Determine the (X, Y) coordinate at the center of the cell enclosing the given text.  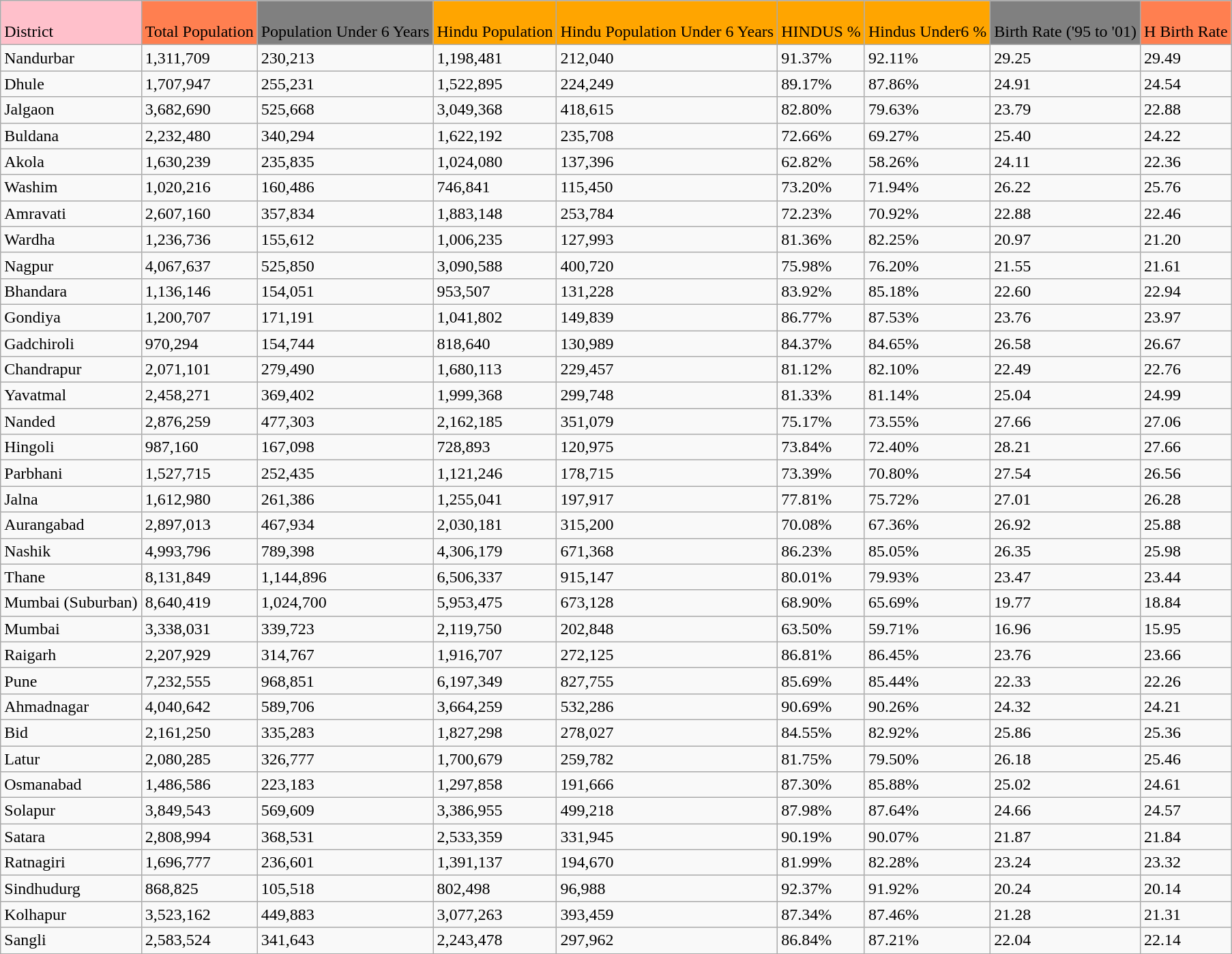
3,523,162 (199, 914)
86.84% (821, 940)
2,071,101 (199, 370)
915,147 (667, 577)
2,808,994 (199, 837)
Population Under 6 Years (345, 23)
127,993 (667, 239)
62.82% (821, 162)
Amravati (71, 213)
953,507 (495, 291)
84.55% (821, 732)
1,024,080 (495, 162)
21.55 (1066, 265)
Gondiya (71, 317)
Raigarh (71, 655)
331,945 (667, 837)
673,128 (667, 603)
21.20 (1186, 239)
314,767 (345, 655)
79.63% (927, 110)
171,191 (345, 317)
District (71, 23)
25.02 (1066, 785)
1,630,239 (199, 162)
Hindu Population Under 6 Years (667, 23)
297,962 (667, 940)
21.28 (1066, 914)
2,243,478 (495, 940)
27.06 (1186, 421)
Nagpur (71, 265)
2,876,259 (199, 421)
25.46 (1186, 759)
85.44% (927, 681)
2,030,181 (495, 525)
1,696,777 (199, 863)
92.37% (821, 889)
1,020,216 (199, 188)
81.33% (821, 396)
87.21% (927, 940)
252,435 (345, 473)
2,607,160 (199, 213)
1,041,802 (495, 317)
351,079 (667, 421)
23.24 (1066, 863)
279,490 (345, 370)
27.54 (1066, 473)
24.99 (1186, 396)
90.26% (927, 706)
1,391,137 (495, 863)
326,777 (345, 759)
6,197,349 (495, 681)
82.80% (821, 110)
67.36% (927, 525)
Jalna (71, 499)
1,236,736 (199, 239)
26.35 (1066, 551)
79.50% (927, 759)
20.97 (1066, 239)
82.10% (927, 370)
Ahmadnagar (71, 706)
Thane (71, 577)
89.17% (821, 84)
3,664,259 (495, 706)
868,825 (199, 889)
19.77 (1066, 603)
1,006,235 (495, 239)
115,450 (667, 188)
789,398 (345, 551)
29.49 (1186, 58)
105,518 (345, 889)
2,897,013 (199, 525)
194,670 (667, 863)
Sindhudurg (71, 889)
Nanded (71, 421)
671,368 (667, 551)
Hingoli (71, 447)
3,077,263 (495, 914)
178,715 (667, 473)
746,841 (495, 188)
4,306,179 (495, 551)
525,850 (345, 265)
86.23% (821, 551)
23.79 (1066, 110)
2,119,750 (495, 629)
81.36% (821, 239)
202,848 (667, 629)
Yavatmal (71, 396)
155,612 (345, 239)
4,040,642 (199, 706)
1,144,896 (345, 577)
73.55% (927, 421)
25.86 (1066, 732)
91.37% (821, 58)
22.26 (1186, 681)
27.01 (1066, 499)
Solapur (71, 811)
Mumbai (71, 629)
3,338,031 (199, 629)
259,782 (667, 759)
Kolhapur (71, 914)
369,402 (345, 396)
75.72% (927, 499)
23.66 (1186, 655)
22.46 (1186, 213)
230,213 (345, 58)
7,232,555 (199, 681)
339,723 (345, 629)
Washim (71, 188)
24.91 (1066, 84)
68.90% (821, 603)
Hindus Under6 % (927, 23)
8,131,849 (199, 577)
525,668 (345, 110)
2,162,185 (495, 421)
70.08% (821, 525)
84.37% (821, 343)
81.12% (821, 370)
1,827,298 (495, 732)
499,218 (667, 811)
87.46% (927, 914)
81.99% (821, 863)
167,098 (345, 447)
25.04 (1066, 396)
15.95 (1186, 629)
Wardha (71, 239)
154,051 (345, 291)
4,993,796 (199, 551)
Birth Rate ('95 to '01) (1066, 23)
Akola (71, 162)
26.67 (1186, 343)
85.18% (927, 291)
278,027 (667, 732)
87.30% (821, 785)
22.33 (1066, 681)
3,049,368 (495, 110)
24.21 (1186, 706)
96,988 (667, 889)
86.45% (927, 655)
2,533,359 (495, 837)
2,583,524 (199, 940)
3,849,543 (199, 811)
25.76 (1186, 188)
73.20% (821, 188)
86.77% (821, 317)
18.84 (1186, 603)
21.87 (1066, 837)
69.27% (927, 136)
26.28 (1186, 499)
70.92% (927, 213)
1,486,586 (199, 785)
72.40% (927, 447)
Osmanabad (71, 785)
191,666 (667, 785)
1,916,707 (495, 655)
Total Population (199, 23)
87.64% (927, 811)
393,459 (667, 914)
81.14% (927, 396)
23.47 (1066, 577)
73.39% (821, 473)
1,680,113 (495, 370)
467,934 (345, 525)
84.65% (927, 343)
357,834 (345, 213)
1,612,980 (199, 499)
20.14 (1186, 889)
Latur (71, 759)
728,893 (495, 447)
90.07% (927, 837)
25.98 (1186, 551)
3,682,690 (199, 110)
22.49 (1066, 370)
1,255,041 (495, 499)
Dhule (71, 84)
224,249 (667, 84)
418,615 (667, 110)
76.20% (927, 265)
2,207,929 (199, 655)
589,706 (345, 706)
8,640,419 (199, 603)
2,080,285 (199, 759)
24.11 (1066, 162)
26.22 (1066, 188)
299,748 (667, 396)
Jalgaon (71, 110)
223,183 (345, 785)
22.94 (1186, 291)
160,486 (345, 188)
85.69% (821, 681)
2,232,480 (199, 136)
1,311,709 (199, 58)
22.04 (1066, 940)
532,286 (667, 706)
80.01% (821, 577)
24.66 (1066, 811)
1,198,481 (495, 58)
HINDUS % (821, 23)
Nashik (71, 551)
197,917 (667, 499)
23.97 (1186, 317)
970,294 (199, 343)
261,386 (345, 499)
4,067,637 (199, 265)
24.22 (1186, 136)
91.92% (927, 889)
29.25 (1066, 58)
130,989 (667, 343)
3,090,588 (495, 265)
22.60 (1066, 291)
5,953,475 (495, 603)
24.54 (1186, 84)
569,609 (345, 811)
Gadchiroli (71, 343)
85.88% (927, 785)
26.58 (1066, 343)
1,297,858 (495, 785)
Mumbai (Suburban) (71, 603)
87.86% (927, 84)
72.66% (821, 136)
235,835 (345, 162)
26.18 (1066, 759)
1,527,715 (199, 473)
229,457 (667, 370)
70.80% (927, 473)
79.93% (927, 577)
341,643 (345, 940)
75.17% (821, 421)
85.05% (927, 551)
28.21 (1066, 447)
477,303 (345, 421)
65.69% (927, 603)
272,125 (667, 655)
Sangli (71, 940)
335,283 (345, 732)
818,640 (495, 343)
77.81% (821, 499)
H Birth Rate (1186, 23)
82.92% (927, 732)
21.31 (1186, 914)
968,851 (345, 681)
22.14 (1186, 940)
81.75% (821, 759)
82.25% (927, 239)
1,136,146 (199, 291)
26.92 (1066, 525)
59.71% (927, 629)
6,506,337 (495, 577)
25.40 (1066, 136)
236,601 (345, 863)
86.81% (821, 655)
20.24 (1066, 889)
Nandurbar (71, 58)
87.34% (821, 914)
154,744 (345, 343)
802,498 (495, 889)
Pune (71, 681)
131,228 (667, 291)
Buldana (71, 136)
87.98% (821, 811)
23.32 (1186, 863)
24.32 (1066, 706)
87.53% (927, 317)
253,784 (667, 213)
1,622,192 (495, 136)
1,121,246 (495, 473)
340,294 (345, 136)
235,708 (667, 136)
2,161,250 (199, 732)
92.11% (927, 58)
400,720 (667, 265)
58.26% (927, 162)
255,231 (345, 84)
24.61 (1186, 785)
25.36 (1186, 732)
3,386,955 (495, 811)
1,883,148 (495, 213)
Satara (71, 837)
1,700,679 (495, 759)
987,160 (199, 447)
1,200,707 (199, 317)
827,755 (667, 681)
120,975 (667, 447)
23.44 (1186, 577)
Ratnagiri (71, 863)
24.57 (1186, 811)
83.92% (821, 291)
90.19% (821, 837)
22.76 (1186, 370)
2,458,271 (199, 396)
21.84 (1186, 837)
Hindu Population (495, 23)
72.23% (821, 213)
1,707,947 (199, 84)
Aurangabad (71, 525)
16.96 (1066, 629)
1,999,368 (495, 396)
449,883 (345, 914)
Bid (71, 732)
Bhandara (71, 291)
368,531 (345, 837)
71.94% (927, 188)
26.56 (1186, 473)
90.69% (821, 706)
315,200 (667, 525)
75.98% (821, 265)
Chandrapur (71, 370)
149,839 (667, 317)
212,040 (667, 58)
25.88 (1186, 525)
137,396 (667, 162)
21.61 (1186, 265)
1,522,895 (495, 84)
Parbhani (71, 473)
1,024,700 (345, 603)
22.36 (1186, 162)
63.50% (821, 629)
82.28% (927, 863)
73.84% (821, 447)
